Extract the [x, y] coordinate from the center of the cell holding the provided text.  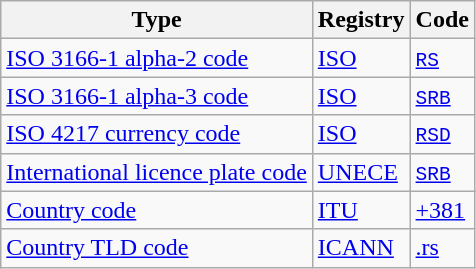
Country code [157, 210]
ICANN [361, 248]
ISO 4217 currency code [157, 134]
RS [442, 58]
International licence plate code [157, 172]
RSD [442, 134]
UNECE [361, 172]
Country TLD code [157, 248]
+381 [442, 210]
Code [442, 20]
ITU [361, 210]
Type [157, 20]
ISO 3166-1 alpha-2 code [157, 58]
Registry [361, 20]
ISO 3166-1 alpha-3 code [157, 96]
.rs [442, 248]
